For the text-containing cell, return its midpoint in [x, y] coordinate format. 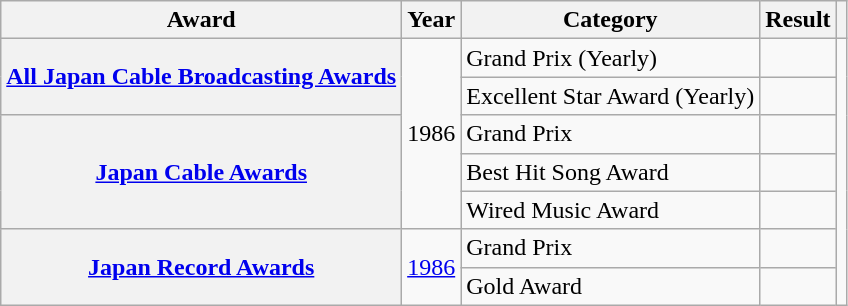
Year [432, 20]
All Japan Cable Broadcasting Awards [202, 77]
Best Hit Song Award [610, 172]
Excellent Star Award (Yearly) [610, 96]
Result [798, 20]
Wired Music Award [610, 210]
Grand Prix (Yearly) [610, 58]
Japan Record Awards [202, 267]
Category [610, 20]
Japan Cable Awards [202, 172]
Gold Award [610, 286]
Award [202, 20]
